Identify which cell holds the provided text, then report its (X, Y) central coordinate. 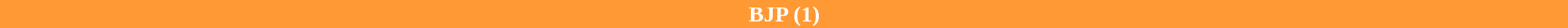
BJP (1) (784, 14)
